Identify which cell holds the provided text, then report its (X, Y) central coordinate. 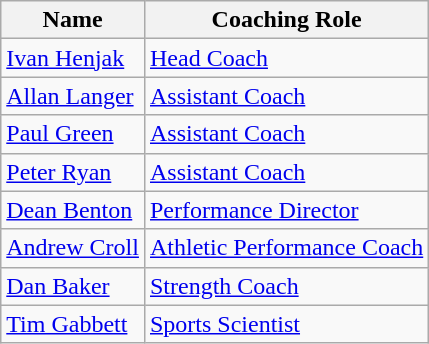
Paul Green (73, 134)
Dean Benton (73, 210)
Tim Gabbett (73, 324)
Sports Scientist (286, 324)
Andrew Croll (73, 248)
Athletic Performance Coach (286, 248)
Strength Coach (286, 286)
Coaching Role (286, 20)
Head Coach (286, 58)
Ivan Henjak (73, 58)
Performance Director (286, 210)
Allan Langer (73, 96)
Dan Baker (73, 286)
Peter Ryan (73, 172)
Name (73, 20)
